Find where the given text appears and provide that cell's center as [x, y] coordinate. 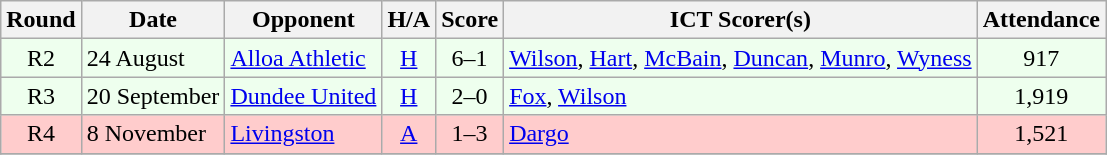
2–0 [470, 96]
6–1 [470, 58]
1,521 [1041, 134]
Wilson, Hart, McBain, Duncan, Munro, Wyness [741, 58]
Fox, Wilson [741, 96]
Livingston [304, 134]
24 August [153, 58]
R2 [41, 58]
A [409, 134]
Alloa Athletic [304, 58]
Score [470, 20]
R4 [41, 134]
ICT Scorer(s) [741, 20]
Dargo [741, 134]
Attendance [1041, 20]
R3 [41, 96]
Round [41, 20]
H/A [409, 20]
Dundee United [304, 96]
Date [153, 20]
1,919 [1041, 96]
1–3 [470, 134]
8 November [153, 134]
20 September [153, 96]
917 [1041, 58]
Opponent [304, 20]
